Return the (x, y) coordinate for the center point of the cell that contains the specified text.  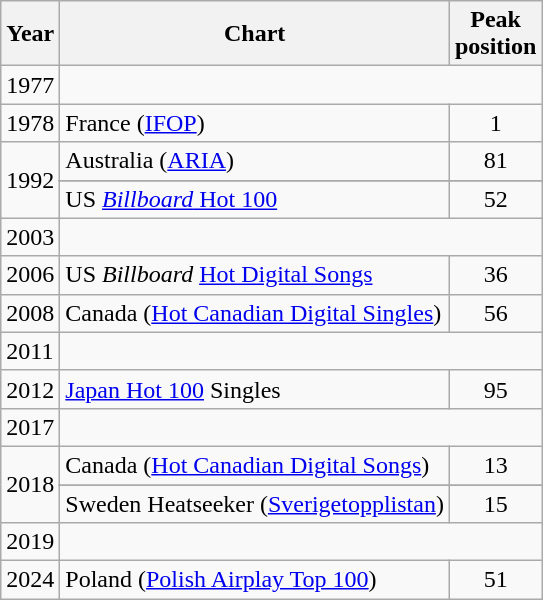
Year (30, 34)
1977 (30, 85)
Peakposition (495, 34)
Australia (ARIA) (255, 161)
Sweden Heatseeker (Sverigetopplistan) (255, 503)
1992 (30, 180)
36 (495, 275)
2019 (30, 542)
US Billboard Hot 100 (255, 199)
Japan Hot 100 Singles (255, 389)
2018 (30, 484)
Canada (Hot Canadian Digital Songs) (255, 465)
2003 (30, 237)
Poland (Polish Airplay Top 100) (255, 580)
56 (495, 313)
2006 (30, 275)
US Billboard Hot Digital Songs (255, 275)
1978 (30, 123)
Chart (255, 34)
81 (495, 161)
13 (495, 465)
52 (495, 199)
2011 (30, 351)
Canada (Hot Canadian Digital Singles) (255, 313)
2017 (30, 427)
France (IFOP) (255, 123)
2008 (30, 313)
2012 (30, 389)
51 (495, 580)
1 (495, 123)
15 (495, 503)
95 (495, 389)
2024 (30, 580)
